Return the (x, y) coordinate for the center point of the cell that contains the specified text.  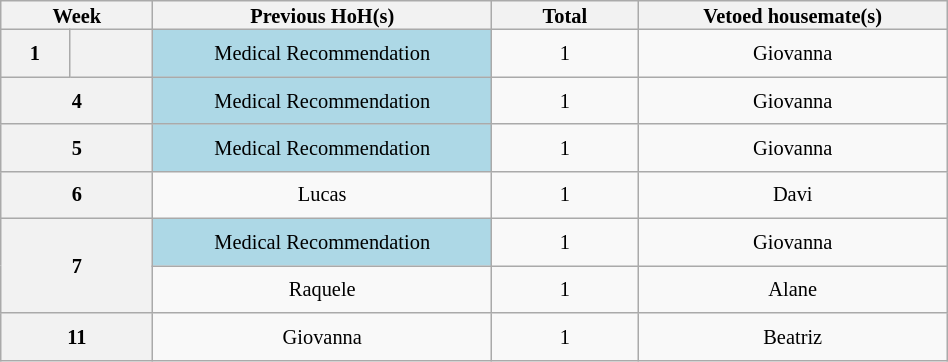
Lucas (322, 194)
Beatriz (792, 336)
4 (77, 100)
Vetoed housemate(s) (792, 14)
5 (77, 148)
7 (77, 265)
Week (77, 14)
11 (77, 336)
Raquele (322, 288)
Total (564, 14)
Alane (792, 288)
Previous HoH(s) (322, 14)
6 (77, 194)
Davi (792, 194)
